Identify which cell holds the provided text, then report its (X, Y) central coordinate. 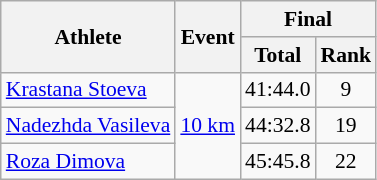
44:32.8 (278, 126)
Roza Dimova (88, 162)
Total (278, 55)
22 (346, 162)
Krastana Stoeva (88, 90)
Event (208, 36)
Nadezhda Vasileva (88, 126)
45:45.8 (278, 162)
Final (308, 19)
19 (346, 126)
41:44.0 (278, 90)
Rank (346, 55)
Athlete (88, 36)
10 km (208, 126)
9 (346, 90)
